Return the (x, y) coordinate for the center point of the cell that contains the specified text.  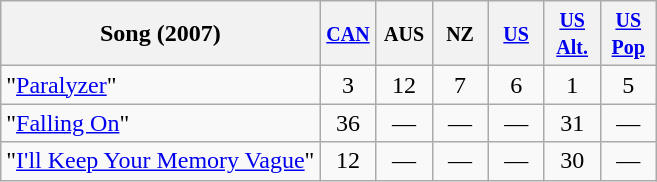
30 (572, 161)
"Paralyzer" (160, 85)
US Pop (628, 34)
CAN (348, 34)
US (516, 34)
US Alt. (572, 34)
36 (348, 123)
1 (572, 85)
31 (572, 123)
6 (516, 85)
"Falling On" (160, 123)
NZ (460, 34)
7 (460, 85)
3 (348, 85)
AUS (404, 34)
5 (628, 85)
Song (2007) (160, 34)
"I'll Keep Your Memory Vague" (160, 161)
